Find where the given text appears and provide that cell's center as [X, Y] coordinate. 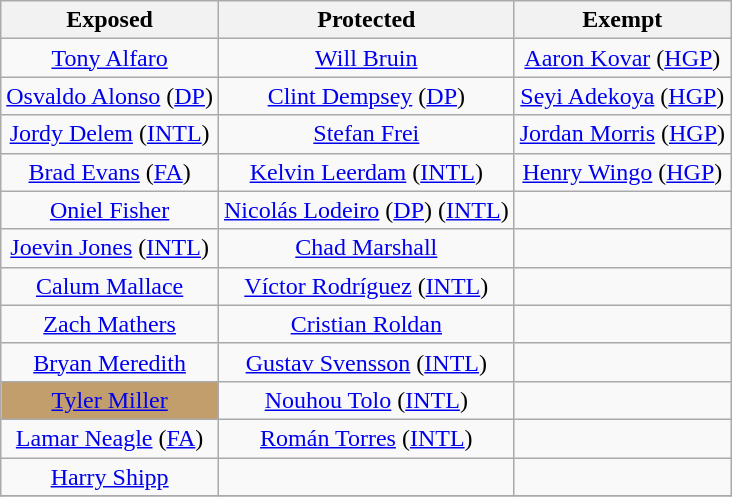
Zach Mathers [110, 324]
Harry Shipp [110, 477]
Osvaldo Alonso (DP) [110, 96]
Brad Evans (FA) [110, 172]
Bryan Meredith [110, 362]
Clint Dempsey (DP) [366, 96]
Víctor Rodríguez (INTL) [366, 286]
Joevin Jones (INTL) [110, 248]
Tony Alfaro [110, 58]
Will Bruin [366, 58]
Lamar Neagle (FA) [110, 438]
Aaron Kovar (HGP) [622, 58]
Kelvin Leerdam (INTL) [366, 172]
Calum Mallace [110, 286]
Stefan Frei [366, 134]
Protected [366, 20]
Henry Wingo (HGP) [622, 172]
Jordy Delem (INTL) [110, 134]
Cristian Roldan [366, 324]
Nouhou Tolo (INTL) [366, 400]
Román Torres (INTL) [366, 438]
Jordan Morris (HGP) [622, 134]
Nicolás Lodeiro (DP) (INTL) [366, 210]
Tyler Miller [110, 400]
Exempt [622, 20]
Chad Marshall [366, 248]
Exposed [110, 20]
Gustav Svensson (INTL) [366, 362]
Oniel Fisher [110, 210]
Seyi Adekoya (HGP) [622, 96]
